Provide the (X, Y) coordinate of the cell's center where the given text is located.  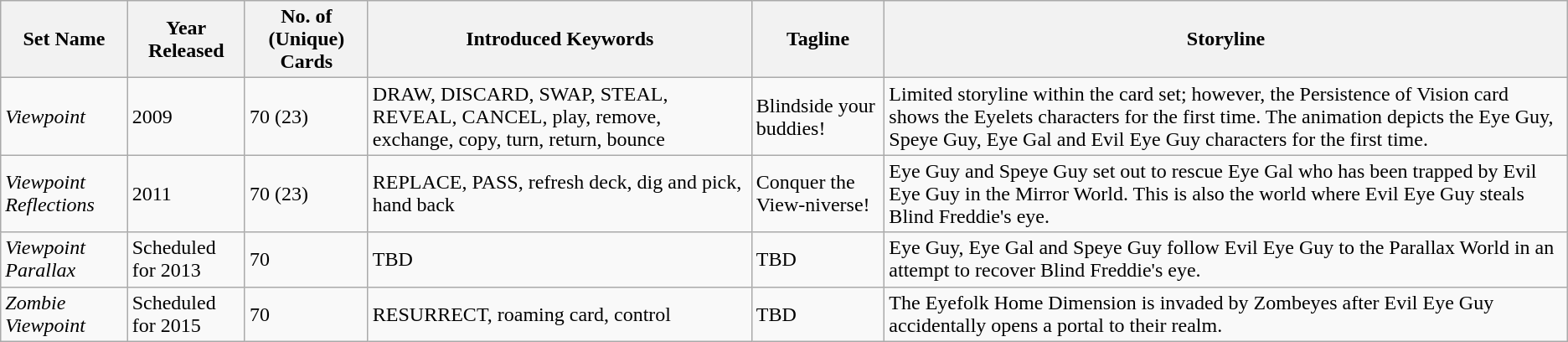
Scheduled for 2015 (186, 313)
Scheduled for 2013 (186, 260)
Conquer the View-niverse! (818, 194)
REPLACE, PASS, refresh deck, dig and pick, hand back (560, 194)
Introduced Keywords (560, 39)
Year Released (186, 39)
Set Name (64, 39)
DRAW, DISCARD, SWAP, STEAL, REVEAL, CANCEL, play, remove, exchange, copy, turn, return, bounce (560, 117)
Storyline (1226, 39)
2009 (186, 117)
Tagline (818, 39)
Eye Guy, Eye Gal and Speye Guy follow Evil Eye Guy to the Parallax World in an attempt to recover Blind Freddie's eye. (1226, 260)
Zombie Viewpoint (64, 313)
2011 (186, 194)
Viewpoint Parallax (64, 260)
The Eyefolk Home Dimension is invaded by Zombeyes after Evil Eye Guy accidentally opens a portal to their realm. (1226, 313)
RESURRECT, roaming card, control (560, 313)
No. of (Unique) Cards (307, 39)
Blindside your buddies! (818, 117)
Viewpoint (64, 117)
Viewpoint Reflections (64, 194)
